For the text-containing cell, return its midpoint in (X, Y) coordinate format. 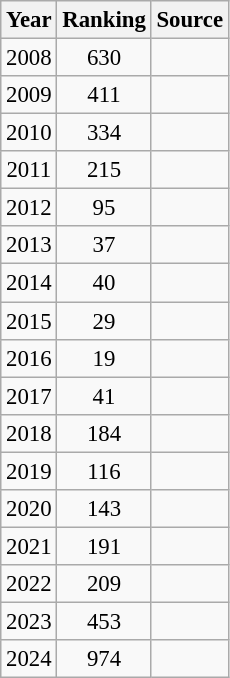
41 (104, 396)
Ranking (104, 20)
411 (104, 95)
453 (104, 621)
2020 (29, 509)
2011 (29, 170)
37 (104, 245)
2024 (29, 659)
2014 (29, 283)
209 (104, 584)
2016 (29, 358)
2015 (29, 321)
Source (190, 20)
2010 (29, 133)
116 (104, 471)
215 (104, 170)
334 (104, 133)
143 (104, 509)
191 (104, 546)
184 (104, 433)
40 (104, 283)
630 (104, 58)
2013 (29, 245)
19 (104, 358)
2012 (29, 208)
974 (104, 659)
Year (29, 20)
95 (104, 208)
2022 (29, 584)
2009 (29, 95)
2019 (29, 471)
2008 (29, 58)
2017 (29, 396)
2023 (29, 621)
2018 (29, 433)
2021 (29, 546)
29 (104, 321)
